Pinpoint the cell where the given text exists, returning its (X, Y) midpoint coordinate. 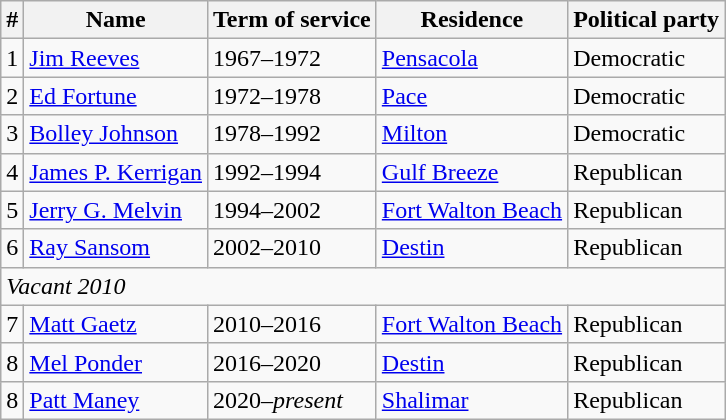
2016–2020 (292, 362)
Pensacola (472, 58)
Shalimar (472, 400)
2002–2010 (292, 248)
7 (12, 324)
1992–1994 (292, 172)
Jim Reeves (116, 58)
6 (12, 248)
Mel Ponder (116, 362)
Bolley Johnson (116, 134)
Vacant 2010 (363, 286)
Ed Fortune (116, 96)
2020–present (292, 400)
2010–2016 (292, 324)
James P. Kerrigan (116, 172)
1967–1972 (292, 58)
5 (12, 210)
Pace (472, 96)
Term of service (292, 20)
1 (12, 58)
Ray Sansom (116, 248)
Name (116, 20)
Jerry G. Melvin (116, 210)
Gulf Breeze (472, 172)
Matt Gaetz (116, 324)
# (12, 20)
Residence (472, 20)
Milton (472, 134)
1972–1978 (292, 96)
3 (12, 134)
1994–2002 (292, 210)
Patt Maney (116, 400)
4 (12, 172)
2 (12, 96)
1978–1992 (292, 134)
Political party (646, 20)
